Determine the [X, Y] coordinate at the center of the cell enclosing the given text.  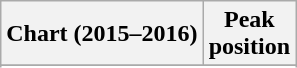
Peak position [249, 34]
Chart (2015–2016) [102, 34]
